Find where the given text appears and provide that cell's center as (x, y) coordinate. 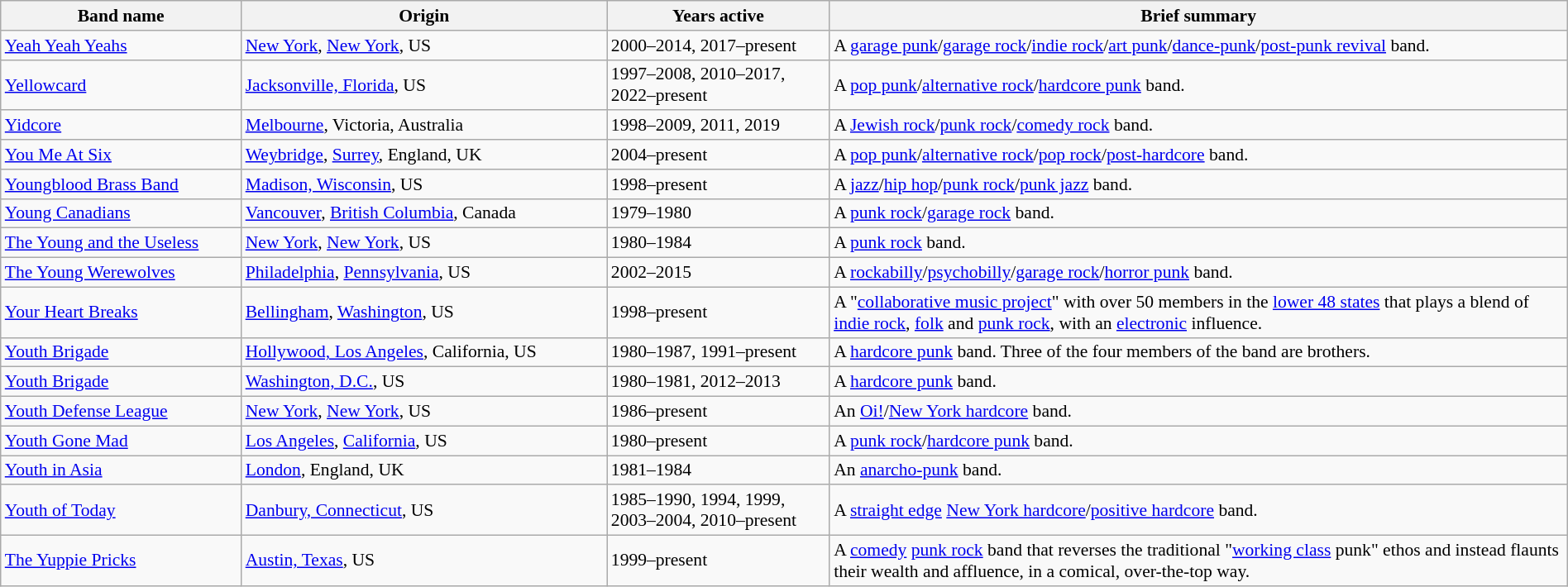
Brief summary (1198, 16)
Vancouver, British Columbia, Canada (424, 213)
Origin (424, 16)
1979–1980 (718, 213)
You Me At Six (121, 155)
Danbury, Connecticut, US (424, 511)
1980–1984 (718, 243)
An Oi!/New York hardcore band. (1198, 412)
The Yuppie Pricks (121, 561)
A hardcore punk band. (1198, 382)
A garage punk/garage rock/indie rock/art punk/dance-punk/post-punk revival band. (1198, 45)
Yellowcard (121, 84)
1985–1990, 1994, 1999, 2003–2004, 2010–present (718, 511)
Youth Gone Mad (121, 441)
Youngblood Brass Band (121, 184)
Yeah Yeah Yeahs (121, 45)
Youth in Asia (121, 470)
1980–present (718, 441)
Youth Defense League (121, 412)
Bellingham, Washington, US (424, 313)
Weybridge, Surrey, England, UK (424, 155)
Yidcore (121, 126)
Your Heart Breaks (121, 313)
A jazz/hip hop/punk rock/punk jazz band. (1198, 184)
A punk rock band. (1198, 243)
2004–present (718, 155)
A rockabilly/psychobilly/garage rock/horror punk band. (1198, 273)
1999–present (718, 561)
Melbourne, Victoria, Australia (424, 126)
1980–1981, 2012–2013 (718, 382)
A pop punk/alternative rock/hardcore punk band. (1198, 84)
A pop punk/alternative rock/pop rock/post-hardcore band. (1198, 155)
Youth of Today (121, 511)
Los Angeles, California, US (424, 441)
Austin, Texas, US (424, 561)
Band name (121, 16)
Hollywood, Los Angeles, California, US (424, 352)
A straight edge New York hardcore/positive hardcore band. (1198, 511)
A punk rock/garage rock band. (1198, 213)
Years active (718, 16)
A hardcore punk band. Three of the four members of the band are brothers. (1198, 352)
London, England, UK (424, 470)
The Young Werewolves (121, 273)
1986–present (718, 412)
A punk rock/hardcore punk band. (1198, 441)
Young Canadians (121, 213)
1981–1984 (718, 470)
A Jewish rock/punk rock/comedy rock band. (1198, 126)
Washington, D.C., US (424, 382)
An anarcho-punk band. (1198, 470)
2002–2015 (718, 273)
1997–2008, 2010–2017, 2022–present (718, 84)
2000–2014, 2017–present (718, 45)
Jacksonville, Florida, US (424, 84)
Madison, Wisconsin, US (424, 184)
1980–1987, 1991–present (718, 352)
1998–2009, 2011, 2019 (718, 126)
The Young and the Useless (121, 243)
Philadelphia, Pennsylvania, US (424, 273)
